Determine the (X, Y) coordinate at the center of the cell enclosing the given text.  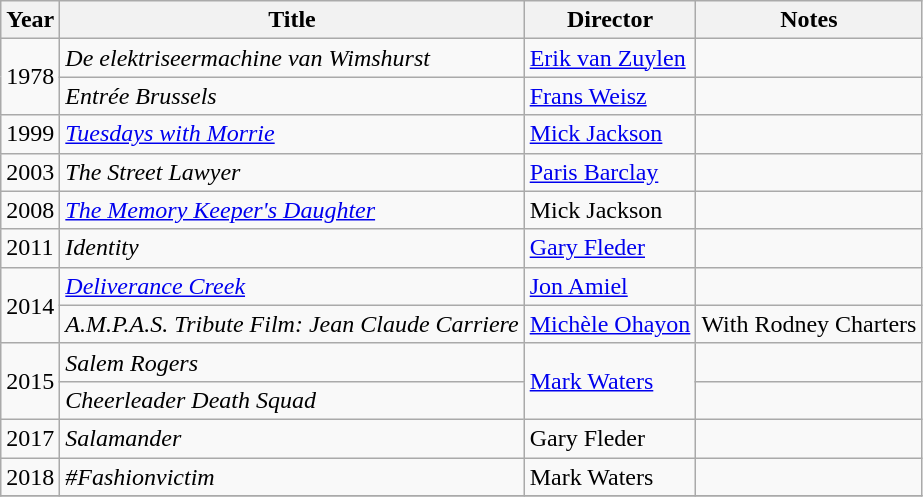
Frans Weisz (610, 96)
The Memory Keeper's Daughter (292, 210)
A.M.P.A.S. Tribute Film: Jean Claude Carriere (292, 324)
De elektriseermachine van Wimshurst (292, 58)
2018 (30, 477)
With Rodney Charters (809, 324)
Deliverance Creek (292, 286)
2014 (30, 305)
2015 (30, 381)
Tuesdays with Morrie (292, 134)
Paris Barclay (610, 172)
Cheerleader Death Squad (292, 400)
Erik van Zuylen (610, 58)
The Street Lawyer (292, 172)
Title (292, 20)
2003 (30, 172)
Jon Amiel (610, 286)
2017 (30, 438)
2008 (30, 210)
Salem Rogers (292, 362)
1978 (30, 77)
Salamander (292, 438)
Notes (809, 20)
2011 (30, 248)
#Fashionvictim (292, 477)
Director (610, 20)
Michèle Ohayon (610, 324)
Identity (292, 248)
Entrée Brussels (292, 96)
Year (30, 20)
1999 (30, 134)
